Detect which cell encompasses the target text, then output its (X, Y) center coordinate. 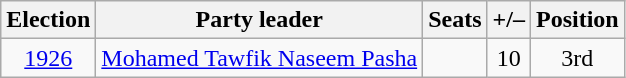
1926 (48, 58)
+/– (508, 20)
Position (577, 20)
Seats (455, 20)
10 (508, 58)
3rd (577, 58)
Mohamed Tawfik Naseem Pasha (260, 58)
Election (48, 20)
Party leader (260, 20)
